Pinpoint the cell where the given text exists, returning its [X, Y] midpoint coordinate. 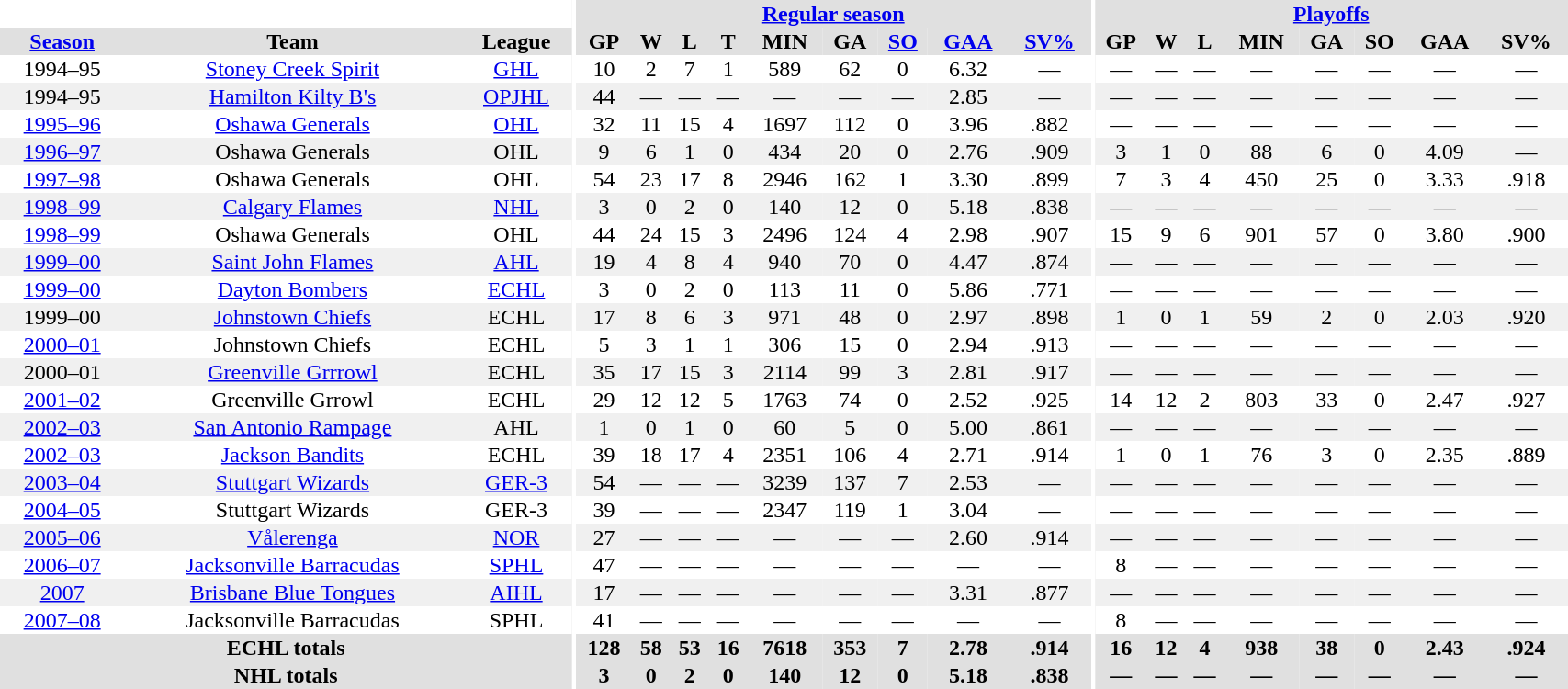
2.85 [968, 96]
Dayton Bombers [292, 289]
.925 [1050, 400]
88 [1260, 152]
113 [784, 289]
Playoffs [1331, 14]
2001–02 [62, 400]
20 [851, 152]
2.43 [1445, 648]
Team [292, 41]
OPJHL [516, 96]
47 [604, 565]
162 [851, 179]
4.47 [968, 262]
2.60 [968, 537]
5.86 [968, 289]
2.81 [968, 372]
NHL [516, 207]
53 [690, 648]
76 [1260, 455]
24 [651, 234]
.899 [1050, 179]
306 [784, 344]
106 [851, 455]
2006–07 [62, 565]
803 [1260, 400]
48 [851, 317]
1996–97 [62, 152]
T [728, 41]
3.33 [1445, 179]
2.94 [968, 344]
3.80 [1445, 234]
3.04 [968, 510]
2.76 [968, 152]
901 [1260, 234]
.920 [1527, 317]
2007–08 [62, 620]
3.31 [968, 593]
ECHL totals [286, 648]
70 [851, 262]
14 [1121, 400]
.917 [1050, 372]
Regular season [833, 14]
1763 [784, 400]
33 [1326, 400]
6.32 [968, 69]
112 [851, 124]
Vålerenga [292, 537]
2004–05 [62, 510]
3.30 [968, 179]
32 [604, 124]
.924 [1527, 648]
971 [784, 317]
2347 [784, 510]
4.09 [1445, 152]
35 [604, 372]
10 [604, 69]
.882 [1050, 124]
18 [651, 455]
25 [1326, 179]
2003–04 [62, 482]
1995–96 [62, 124]
2.98 [968, 234]
2.71 [968, 455]
Greenville Grrowl [292, 400]
450 [1260, 179]
938 [1260, 648]
124 [851, 234]
57 [1326, 234]
59 [1260, 317]
GHL [516, 69]
NHL totals [286, 675]
434 [784, 152]
3.96 [968, 124]
2114 [784, 372]
1697 [784, 124]
.877 [1050, 593]
League [516, 41]
589 [784, 69]
62 [851, 69]
2.03 [1445, 317]
Stoney Creek Spirit [292, 69]
.907 [1050, 234]
2.97 [968, 317]
.900 [1527, 234]
99 [851, 372]
2.78 [968, 648]
2.53 [968, 482]
2005–06 [62, 537]
29 [604, 400]
7618 [784, 648]
.918 [1527, 179]
2946 [784, 179]
119 [851, 510]
137 [851, 482]
Season [62, 41]
.874 [1050, 262]
.909 [1050, 152]
.913 [1050, 344]
Hamilton Kilty B's [292, 96]
NOR [516, 537]
38 [1326, 648]
Jackson Bandits [292, 455]
Brisbane Blue Tongues [292, 593]
19 [604, 262]
.771 [1050, 289]
.927 [1527, 400]
27 [604, 537]
AIHL [516, 593]
2351 [784, 455]
5.00 [968, 427]
.861 [1050, 427]
3239 [784, 482]
128 [604, 648]
74 [851, 400]
940 [784, 262]
353 [851, 648]
.889 [1527, 455]
2007 [62, 593]
23 [651, 179]
41 [604, 620]
2.35 [1445, 455]
60 [784, 427]
1997–98 [62, 179]
2.52 [968, 400]
58 [651, 648]
.898 [1050, 317]
Calgary Flames [292, 207]
Saint John Flames [292, 262]
San Antonio Rampage [292, 427]
2.47 [1445, 400]
2496 [784, 234]
Greenville Grrrowl [292, 372]
